Return the (X, Y) coordinate for the center point of the cell that contains the specified text.  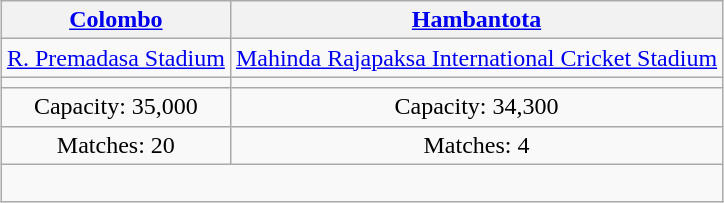
Hambantota (476, 20)
Capacity: 34,300 (476, 107)
Capacity: 35,000 (116, 107)
Matches: 4 (476, 145)
R. Premadasa Stadium (116, 58)
Mahinda Rajapaksa International Cricket Stadium (476, 58)
Matches: 20 (116, 145)
Colombo (116, 20)
